Find where the given text appears and provide that cell's center as (x, y) coordinate. 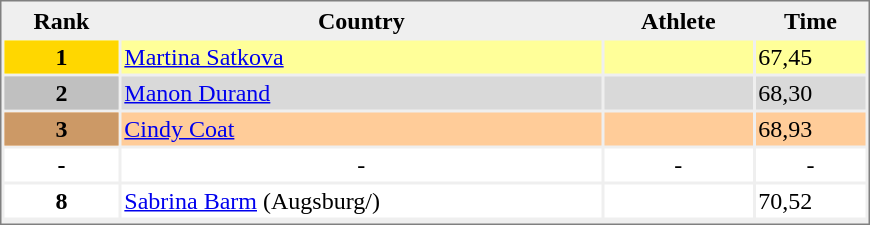
Sabrina Barm (Augsburg/) (361, 200)
Athlete (678, 20)
Rank (61, 20)
8 (61, 200)
Manon Durand (361, 92)
68,93 (810, 128)
Time (810, 20)
68,30 (810, 92)
3 (61, 128)
Country (361, 20)
Martina Satkova (361, 56)
Cindy Coat (361, 128)
67,45 (810, 56)
70,52 (810, 200)
1 (61, 56)
2 (61, 92)
